Locate the cell with the specified text and output its (X, Y) center coordinate. 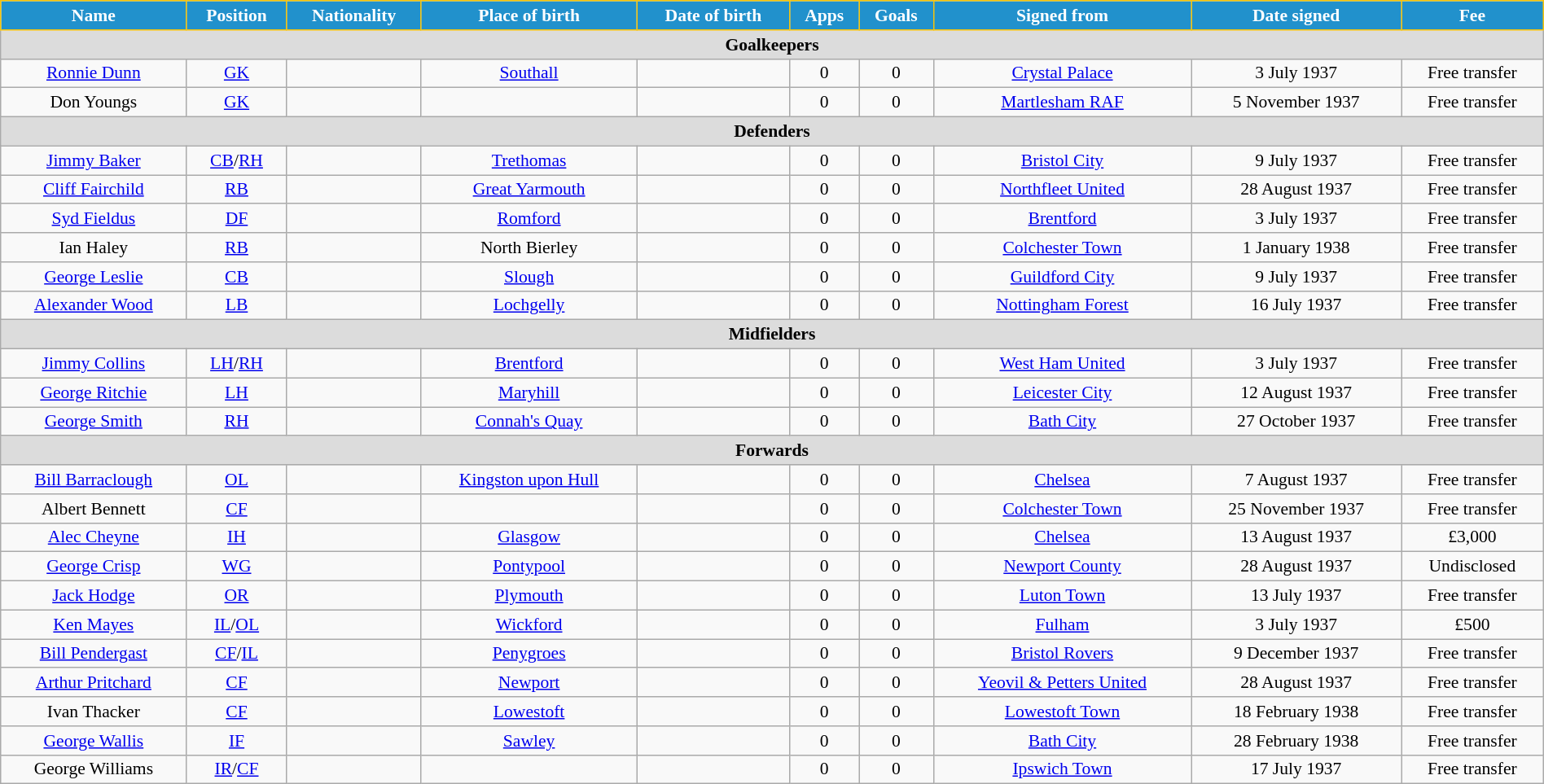
Jimmy Baker (94, 160)
Bill Barraclough (94, 480)
Pontypool (529, 567)
George Ritchie (94, 392)
LH (236, 392)
Ivan Thacker (94, 712)
Alec Cheyne (94, 537)
Plymouth (529, 596)
WG (236, 567)
IL/OL (236, 624)
LH/RH (236, 364)
27 October 1937 (1296, 422)
Fulham (1062, 624)
Newport (529, 683)
Southall (529, 73)
LB (236, 305)
Northfleet United (1062, 190)
Jack Hodge (94, 596)
Apps (824, 15)
Date of birth (713, 15)
Martlesham RAF (1062, 103)
Jimmy Collins (94, 364)
George Crisp (94, 567)
Date signed (1296, 15)
Wickford (529, 624)
Goals (897, 15)
West Ham United (1062, 364)
Undisclosed (1472, 567)
Great Yarmouth (529, 190)
13 August 1937 (1296, 537)
IF (236, 741)
Bristol City (1062, 160)
Trethomas (529, 160)
17 July 1937 (1296, 769)
12 August 1937 (1296, 392)
CF/IL (236, 654)
Leicester City (1062, 392)
OR (236, 596)
Slough (529, 277)
Kingston upon Hull (529, 480)
Place of birth (529, 15)
Fee (1472, 15)
Defenders (772, 132)
28 February 1938 (1296, 741)
Luton Town (1062, 596)
IH (236, 537)
Penygroes (529, 654)
George Smith (94, 422)
Position (236, 15)
1 January 1938 (1296, 247)
Nottingham Forest (1062, 305)
Albert Bennett (94, 509)
Guildford City (1062, 277)
Crystal Palace (1062, 73)
Lochgelly (529, 305)
7 August 1937 (1296, 480)
IR/CF (236, 769)
9 December 1937 (1296, 654)
George Williams (94, 769)
Syd Fieldus (94, 219)
£3,000 (1472, 537)
16 July 1937 (1296, 305)
CB/RH (236, 160)
Midfielders (772, 335)
25 November 1937 (1296, 509)
Ipswich Town (1062, 769)
Arthur Pritchard (94, 683)
Romford (529, 219)
Ken Mayes (94, 624)
Goalkeepers (772, 45)
CB (236, 277)
Forwards (772, 451)
Yeovil & Petters United (1062, 683)
Alexander Wood (94, 305)
£500 (1472, 624)
Lowestoft (529, 712)
Ronnie Dunn (94, 73)
North Bierley (529, 247)
George Leslie (94, 277)
18 February 1938 (1296, 712)
5 November 1937 (1296, 103)
Bill Pendergast (94, 654)
Glasgow (529, 537)
DF (236, 219)
Maryhill (529, 392)
Cliff Fairchild (94, 190)
Lowestoft Town (1062, 712)
Name (94, 15)
Bristol Rovers (1062, 654)
Newport County (1062, 567)
George Wallis (94, 741)
Connah's Quay (529, 422)
Signed from (1062, 15)
OL (236, 480)
Nationality (353, 15)
Ian Haley (94, 247)
Sawley (529, 741)
Don Youngs (94, 103)
RH (236, 422)
13 July 1937 (1296, 596)
